Determine the [X, Y] coordinate at the center of the cell enclosing the given text.  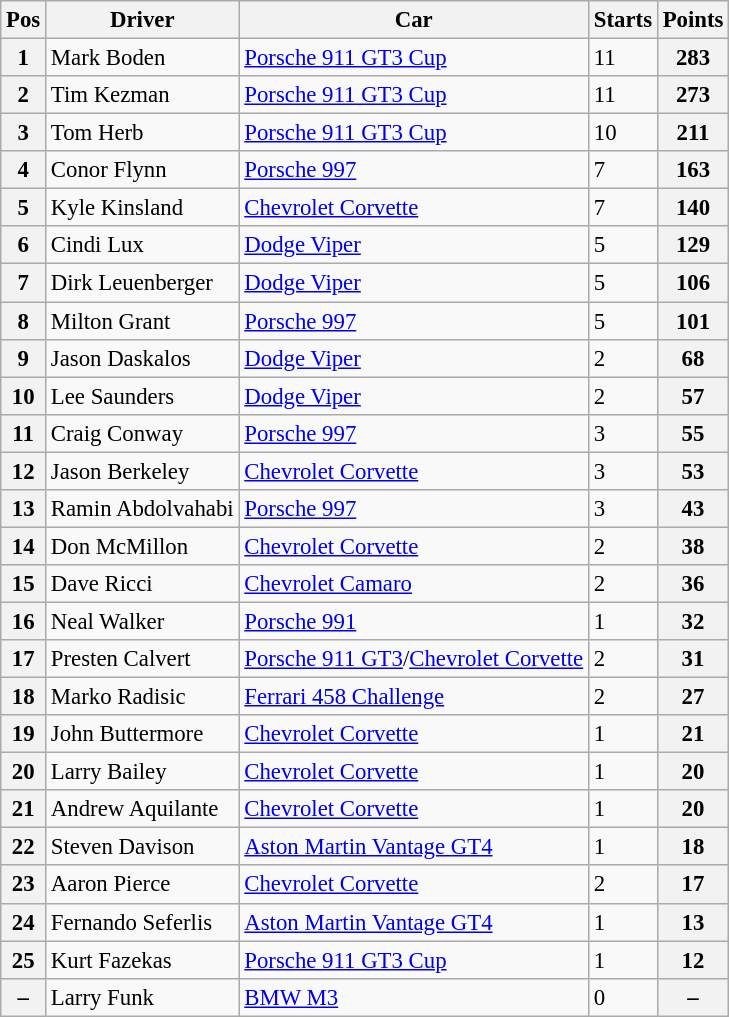
31 [692, 659]
25 [24, 960]
Kurt Fazekas [142, 960]
Points [692, 20]
19 [24, 734]
Ramin Abdolvahabi [142, 509]
Starts [624, 20]
Fernando Seferlis [142, 922]
Pos [24, 20]
283 [692, 58]
Tim Kezman [142, 95]
68 [692, 358]
Porsche 991 [414, 621]
Neal Walker [142, 621]
Ferrari 458 Challenge [414, 697]
15 [24, 584]
Aaron Pierce [142, 885]
129 [692, 245]
6 [24, 245]
Porsche 911 GT3/Chevrolet Corvette [414, 659]
Larry Bailey [142, 772]
John Buttermore [142, 734]
163 [692, 170]
Craig Conway [142, 433]
211 [692, 133]
43 [692, 509]
16 [24, 621]
36 [692, 584]
Conor Flynn [142, 170]
Marko Radisic [142, 697]
Andrew Aquilante [142, 809]
106 [692, 283]
14 [24, 546]
Dave Ricci [142, 584]
Jason Daskalos [142, 358]
23 [24, 885]
Presten Calvert [142, 659]
Milton Grant [142, 321]
Larry Funk [142, 997]
Lee Saunders [142, 396]
Mark Boden [142, 58]
9 [24, 358]
Jason Berkeley [142, 471]
273 [692, 95]
Cindi Lux [142, 245]
55 [692, 433]
22 [24, 847]
Steven Davison [142, 847]
27 [692, 697]
4 [24, 170]
32 [692, 621]
Driver [142, 20]
140 [692, 208]
38 [692, 546]
Don McMillon [142, 546]
57 [692, 396]
24 [24, 922]
101 [692, 321]
8 [24, 321]
Tom Herb [142, 133]
Kyle Kinsland [142, 208]
Chevrolet Camaro [414, 584]
BMW M3 [414, 997]
53 [692, 471]
Car [414, 20]
Dirk Leuenberger [142, 283]
0 [624, 997]
